Extract the [x, y] coordinate from the center of the cell holding the provided text.  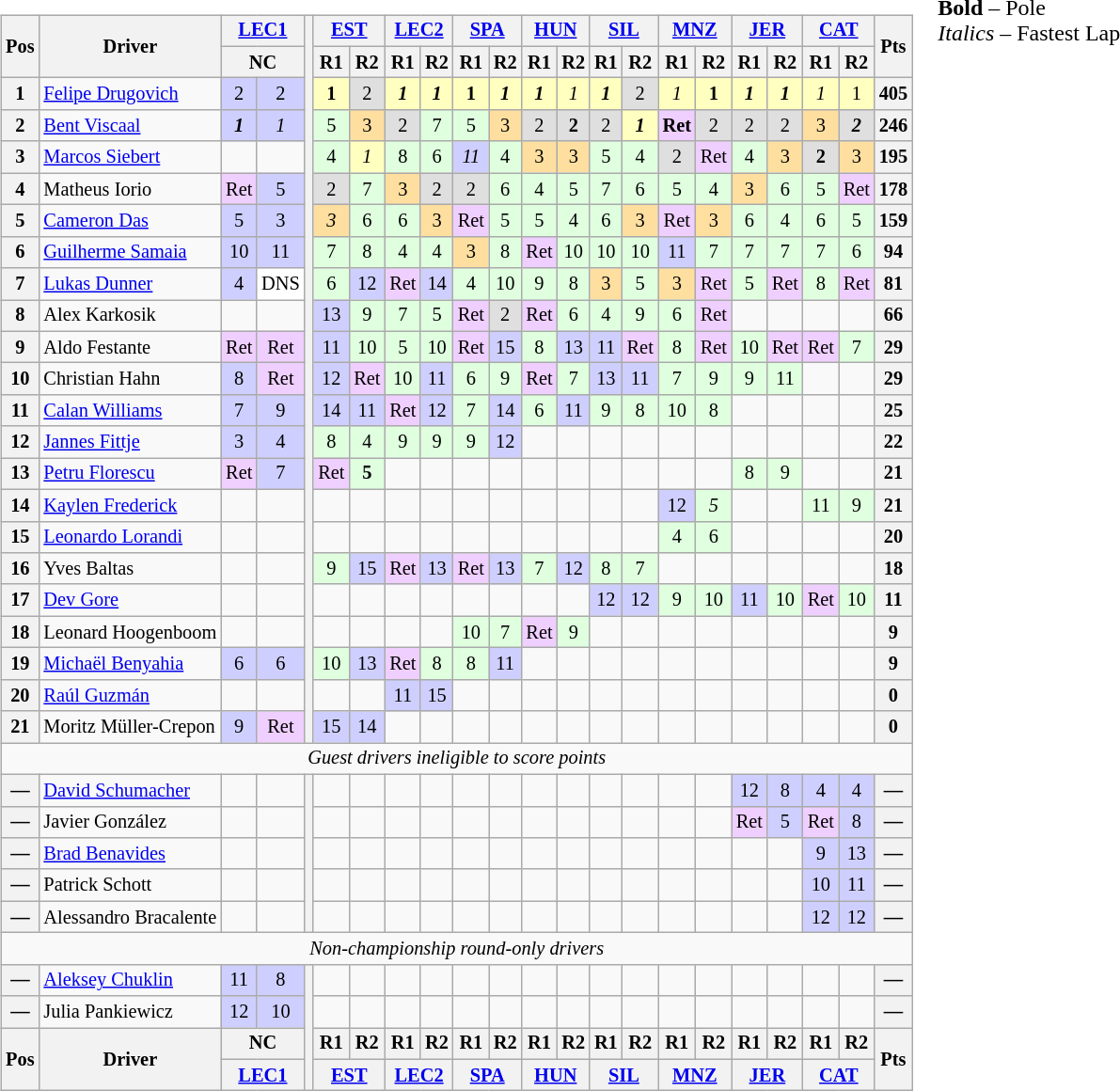
81 [893, 284]
DNS [280, 284]
Leonardo Lorandi [130, 537]
Michaël Benyahia [130, 664]
Matheus Iorio [130, 189]
Guilherme Samaia [130, 252]
195 [893, 157]
Marcos Siebert [130, 157]
Julia Pankiewicz [130, 1012]
Moritz Müller-Crepon [130, 727]
Javier González [130, 822]
22 [893, 442]
178 [893, 189]
Leonard Hoogenboom [130, 632]
Dev Gore [130, 600]
Aleksey Chuklin [130, 980]
Guest drivers ineligible to score points [457, 759]
94 [893, 252]
Jannes Fittje [130, 442]
16 [20, 569]
Felipe Drugovich [130, 94]
19 [20, 664]
Alessandro Bracalente [130, 917]
25 [893, 411]
Patrick Schott [130, 885]
Bent Viscaal [130, 126]
Alex Karkosik [130, 316]
Christian Hahn [130, 379]
159 [893, 221]
Yves Baltas [130, 569]
Brad Benavides [130, 854]
Non-championship round-only drivers [457, 949]
405 [893, 94]
Aldo Festante [130, 347]
David Schumacher [130, 790]
Petru Florescu [130, 474]
66 [893, 316]
246 [893, 126]
Cameron Das [130, 221]
Raúl Guzmán [130, 695]
Calan Williams [130, 411]
Kaylen Frederick [130, 505]
Lukas Dunner [130, 284]
17 [20, 600]
